Return the (x, y) coordinate for the center point of the cell that contains the specified text.  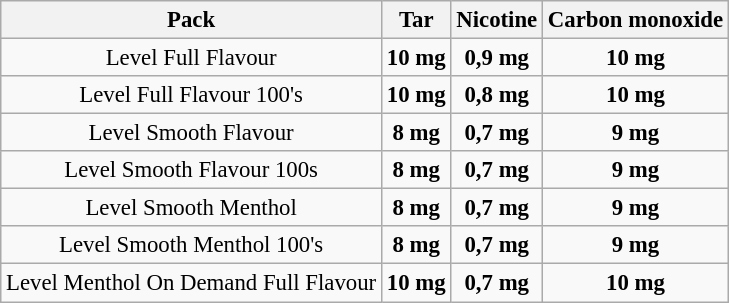
Level Smooth Menthol (192, 208)
Tar (416, 20)
Carbon monoxide (636, 20)
Level Menthol On Demand Full Flavour (192, 283)
0,8 mg (497, 95)
Pack (192, 20)
Level Smooth Flavour 100s (192, 170)
Level Smooth Menthol 100's (192, 245)
Level Full Flavour 100's (192, 95)
Level Smooth Flavour (192, 133)
0,9 mg (497, 58)
Level Full Flavour (192, 58)
Nicotine (497, 20)
